Identify which cell holds the provided text, then report its [x, y] central coordinate. 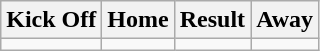
Away [285, 20]
Kick Off [52, 20]
Home [138, 20]
Result [212, 20]
